For the text-containing cell, return its midpoint in (X, Y) coordinate format. 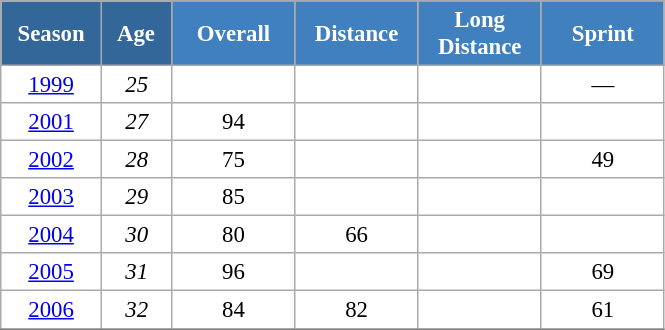
Overall (234, 34)
61 (602, 310)
Season (52, 34)
49 (602, 160)
2002 (52, 160)
2004 (52, 235)
2003 (52, 197)
25 (136, 85)
28 (136, 160)
Long Distance (480, 34)
Sprint (602, 34)
82 (356, 310)
69 (602, 273)
1999 (52, 85)
2006 (52, 310)
2001 (52, 122)
Distance (356, 34)
66 (356, 235)
80 (234, 235)
32 (136, 310)
75 (234, 160)
— (602, 85)
29 (136, 197)
Age (136, 34)
30 (136, 235)
27 (136, 122)
31 (136, 273)
84 (234, 310)
85 (234, 197)
94 (234, 122)
96 (234, 273)
2005 (52, 273)
